Detect which cell encompasses the target text, then output its (x, y) center coordinate. 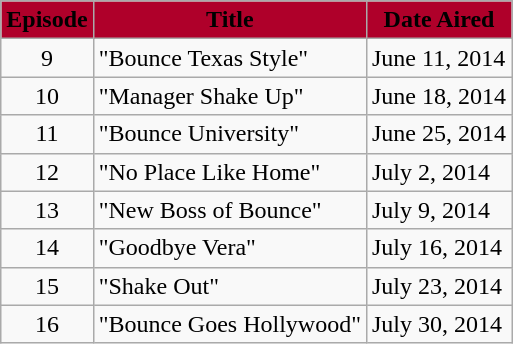
12 (47, 172)
July 16, 2014 (438, 248)
16 (47, 324)
"Shake Out" (230, 286)
Title (230, 20)
13 (47, 210)
"New Boss of Bounce" (230, 210)
Episode (47, 20)
"No Place Like Home" (230, 172)
"Bounce University" (230, 134)
14 (47, 248)
June 11, 2014 (438, 58)
June 18, 2014 (438, 96)
July 23, 2014 (438, 286)
15 (47, 286)
"Goodbye Vera" (230, 248)
July 30, 2014 (438, 324)
"Bounce Texas Style" (230, 58)
July 9, 2014 (438, 210)
9 (47, 58)
Date Aired (438, 20)
10 (47, 96)
"Manager Shake Up" (230, 96)
11 (47, 134)
July 2, 2014 (438, 172)
June 25, 2014 (438, 134)
"Bounce Goes Hollywood" (230, 324)
